Return the [x, y] coordinate for the center point of the cell that contains the specified text.  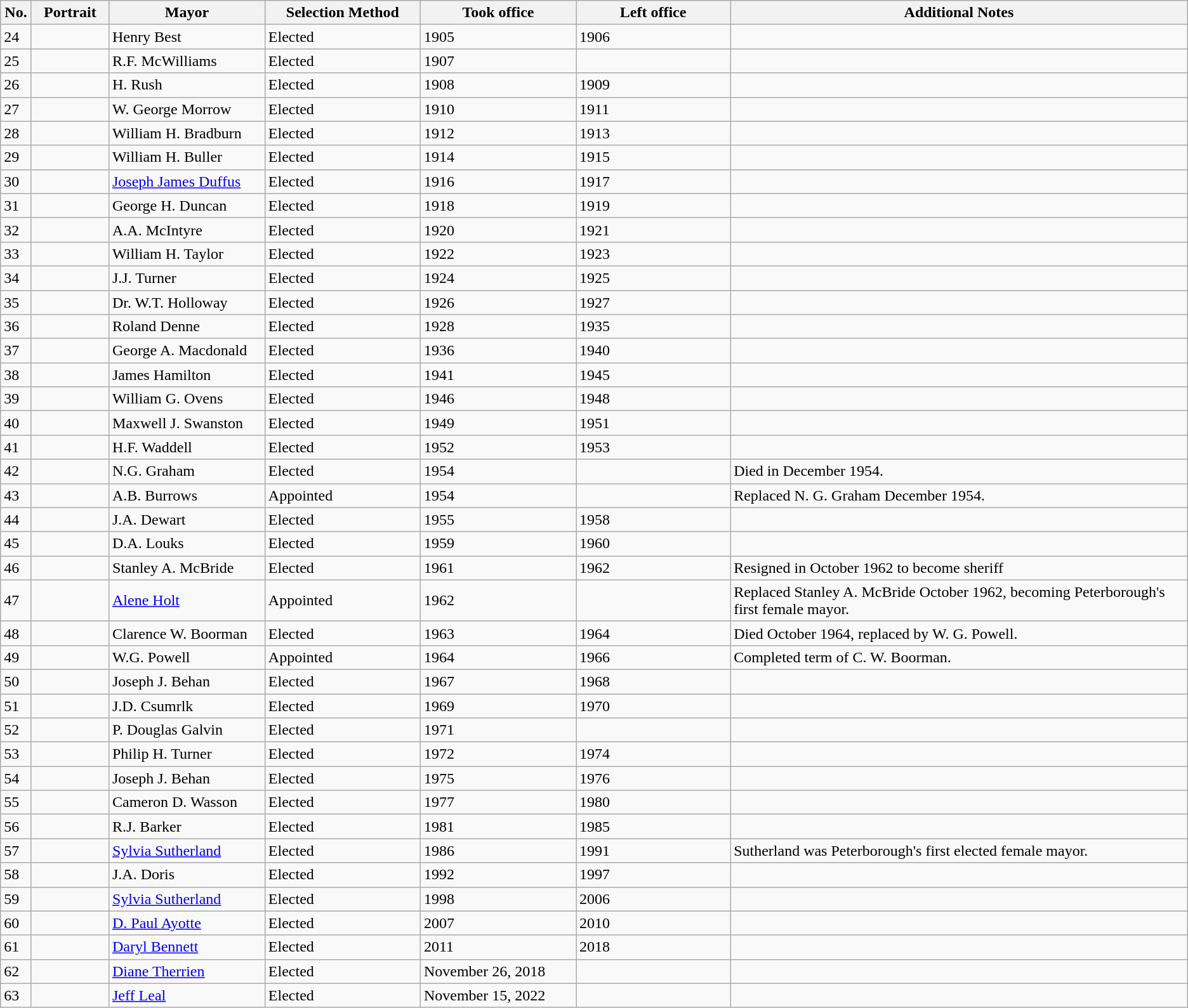
44 [16, 520]
1968 [654, 681]
1969 [498, 706]
1918 [498, 206]
William G. Ovens [187, 399]
1948 [654, 399]
Jeff Leal [187, 995]
1967 [498, 681]
25 [16, 61]
George H. Duncan [187, 206]
63 [16, 995]
1915 [654, 157]
1910 [498, 109]
A.B. Burrows [187, 495]
1977 [498, 802]
29 [16, 157]
R.F. McWilliams [187, 61]
26 [16, 85]
1953 [654, 447]
1924 [498, 278]
55 [16, 802]
W. George Morrow [187, 109]
1974 [654, 754]
Mayor [187, 13]
A.A. McIntyre [187, 230]
1985 [654, 827]
2007 [498, 923]
36 [16, 327]
1975 [498, 778]
H.F. Waddell [187, 447]
1935 [654, 327]
32 [16, 230]
Completed term of C. W. Boorman. [960, 657]
William H. Bradburn [187, 133]
Roland Denne [187, 327]
Joseph James Duffus [187, 181]
1972 [498, 754]
27 [16, 109]
Dr. W.T. Holloway [187, 303]
59 [16, 899]
1913 [654, 133]
42 [16, 471]
1971 [498, 730]
1986 [498, 851]
1976 [654, 778]
31 [16, 206]
Philip H. Turner [187, 754]
1923 [654, 254]
39 [16, 399]
J.J. Turner [187, 278]
1914 [498, 157]
No. [16, 13]
1963 [498, 633]
Replaced Stanley A. McBride October 1962, becoming Peterborough's first female mayor. [960, 600]
48 [16, 633]
P. Douglas Galvin [187, 730]
61 [16, 947]
1970 [654, 706]
30 [16, 181]
Left office [654, 13]
1959 [498, 544]
Died October 1964, replaced by W. G. Powell. [960, 633]
1905 [498, 37]
Cameron D. Wasson [187, 802]
2011 [498, 947]
1926 [498, 303]
1952 [498, 447]
1998 [498, 899]
56 [16, 827]
52 [16, 730]
Stanley A. McBride [187, 568]
1941 [498, 375]
Clarence W. Boorman [187, 633]
51 [16, 706]
37 [16, 351]
D.A. Louks [187, 544]
D. Paul Ayotte [187, 923]
43 [16, 495]
1991 [654, 851]
1951 [654, 423]
1961 [498, 568]
1980 [654, 802]
1920 [498, 230]
62 [16, 971]
57 [16, 851]
1919 [654, 206]
38 [16, 375]
Selection Method [343, 13]
1960 [654, 544]
W.G. Powell [187, 657]
1927 [654, 303]
Daryl Bennett [187, 947]
Took office [498, 13]
1922 [498, 254]
November 15, 2022 [498, 995]
1936 [498, 351]
George A. Macdonald [187, 351]
J.D. Csumrlk [187, 706]
46 [16, 568]
1940 [654, 351]
24 [16, 37]
Additional Notes [960, 13]
33 [16, 254]
1907 [498, 61]
Died in December 1954. [960, 471]
2006 [654, 899]
N.G. Graham [187, 471]
1912 [498, 133]
Henry Best [187, 37]
R.J. Barker [187, 827]
Alene Holt [187, 600]
1966 [654, 657]
Sutherland was Peterborough's first elected female mayor. [960, 851]
28 [16, 133]
1945 [654, 375]
William H. Buller [187, 157]
1928 [498, 327]
53 [16, 754]
1917 [654, 181]
Diane Therrien [187, 971]
58 [16, 875]
47 [16, 600]
35 [16, 303]
1949 [498, 423]
1906 [654, 37]
1997 [654, 875]
Maxwell J. Swanston [187, 423]
1909 [654, 85]
54 [16, 778]
1981 [498, 827]
1958 [654, 520]
1908 [498, 85]
2018 [654, 947]
1911 [654, 109]
J.A. Doris [187, 875]
49 [16, 657]
50 [16, 681]
William H. Taylor [187, 254]
1992 [498, 875]
2010 [654, 923]
1955 [498, 520]
Replaced N. G. Graham December 1954. [960, 495]
45 [16, 544]
H. Rush [187, 85]
J.A. Dewart [187, 520]
1921 [654, 230]
60 [16, 923]
40 [16, 423]
1946 [498, 399]
James Hamilton [187, 375]
34 [16, 278]
November 26, 2018 [498, 971]
1916 [498, 181]
1925 [654, 278]
41 [16, 447]
Resigned in October 1962 to become sheriff [960, 568]
Portrait [70, 13]
